Pinpoint the cell where the given text exists, returning its [X, Y] midpoint coordinate. 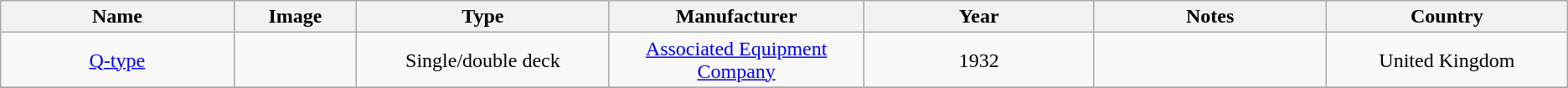
United Kingdom [1447, 60]
Name [117, 17]
Country [1447, 17]
Type [482, 17]
1932 [978, 60]
Image [295, 17]
Single/double deck [482, 60]
Associated Equipment Company [737, 60]
Manufacturer [737, 17]
Notes [1210, 17]
Year [978, 17]
Q-type [117, 60]
